Pinpoint the cell where the given text exists, returning its (X, Y) midpoint coordinate. 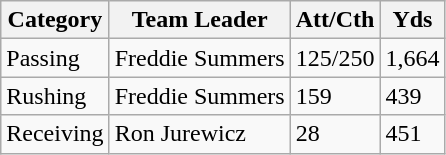
125/250 (335, 58)
Receiving (55, 134)
Passing (55, 58)
451 (412, 134)
Category (55, 20)
Yds (412, 20)
Rushing (55, 96)
1,664 (412, 58)
28 (335, 134)
159 (335, 96)
439 (412, 96)
Ron Jurewicz (200, 134)
Team Leader (200, 20)
Att/Cth (335, 20)
